Capture the cell that displays the provided text and extract its [X, Y] central coordinate. 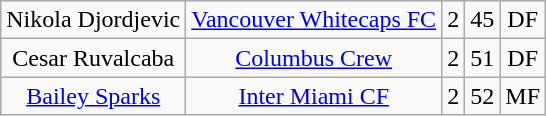
MF [523, 96]
Cesar Ruvalcaba [94, 58]
45 [482, 20]
51 [482, 58]
52 [482, 96]
Vancouver Whitecaps FC [314, 20]
Inter Miami CF [314, 96]
Columbus Crew [314, 58]
Nikola Djordjevic [94, 20]
Bailey Sparks [94, 96]
